Pinpoint the cell where the given text exists, returning its [x, y] midpoint coordinate. 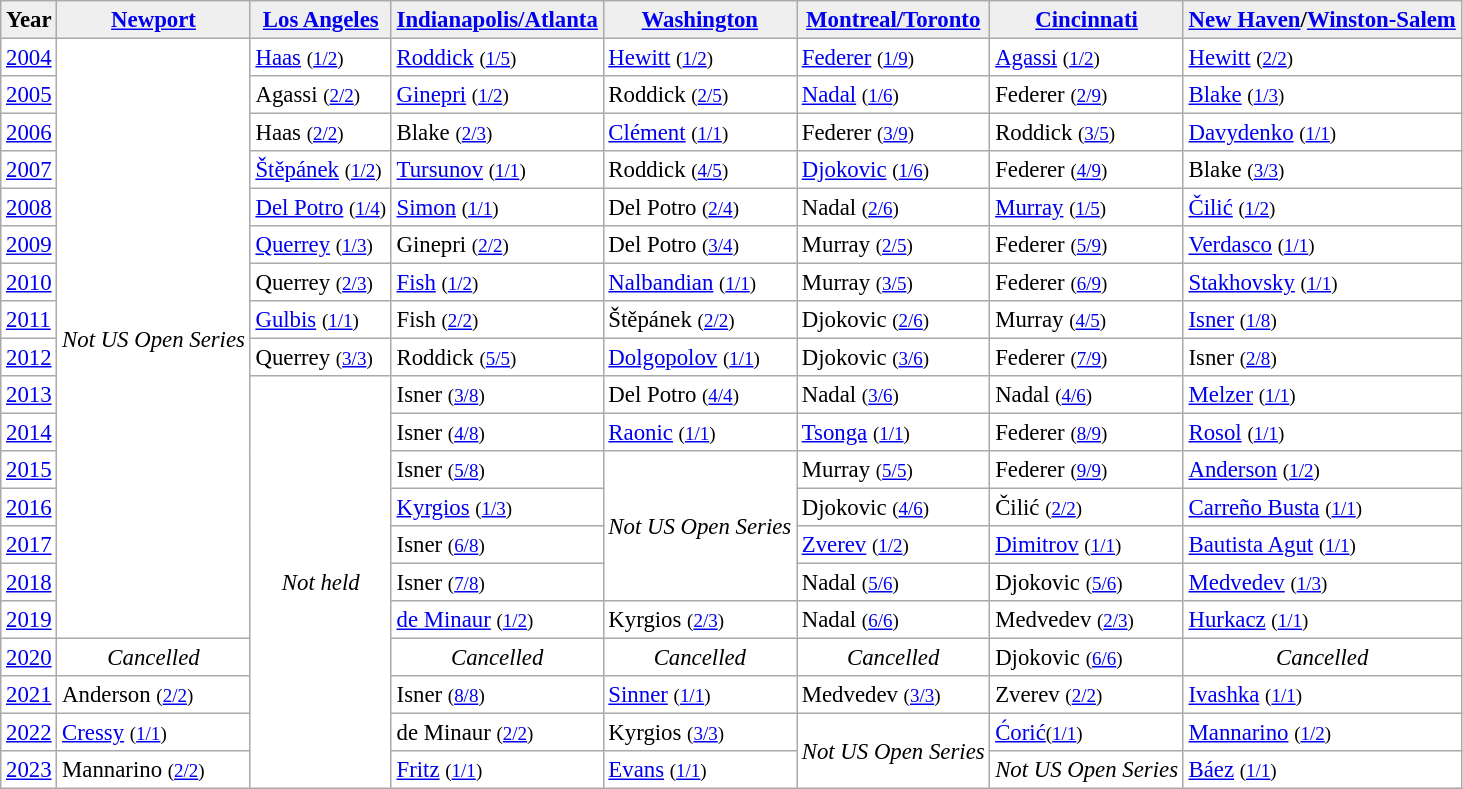
Isner (1/8) [1322, 320]
New Haven/Winston-Salem [1322, 20]
2016 [29, 507]
2011 [29, 320]
Federer (9/9) [1086, 470]
2007 [29, 170]
2012 [29, 357]
Nadal (5/6) [892, 582]
Štěpánek (1/2) [320, 170]
Mannarino (2/2) [154, 770]
Djokovic (5/6) [1086, 582]
Murray (2/5) [892, 245]
2015 [29, 470]
Raonic (1/1) [700, 432]
Del Potro (4/4) [700, 395]
Kyrgios (1/3) [497, 507]
Del Potro (2/4) [700, 207]
Djokovic (4/6) [892, 507]
2014 [29, 432]
Ginepri (2/2) [497, 245]
Isner (4/8) [497, 432]
Roddick (4/5) [700, 170]
Hewitt (1/2) [700, 57]
Isner (3/8) [497, 395]
Los Angeles [320, 20]
Nadal (1/6) [892, 95]
Nadal (2/6) [892, 207]
Murray (3/5) [892, 282]
Haas (1/2) [320, 57]
Agassi (1/2) [1086, 57]
Federer (5/9) [1086, 245]
Medvedev (1/3) [1322, 582]
Ćorić(1/1) [1086, 732]
Davydenko (1/1) [1322, 132]
Murray (4/5) [1086, 320]
Tsonga (1/1) [892, 432]
Cincinnati [1086, 20]
Sinner (1/1) [700, 695]
Federer (8/9) [1086, 432]
Isner (6/8) [497, 545]
Dolgopolov (1/1) [700, 357]
Ivashka (1/1) [1322, 695]
Nalbandian (1/1) [700, 282]
2017 [29, 545]
2019 [29, 620]
Dimitrov (1/1) [1086, 545]
Nadal (4/6) [1086, 395]
Medvedev (3/3) [892, 695]
Anderson (1/2) [1322, 470]
Štěpánek (2/2) [700, 320]
Roddick (5/5) [497, 357]
2018 [29, 582]
Federer (4/9) [1086, 170]
Blake (1/3) [1322, 95]
Haas (2/2) [320, 132]
Agassi (2/2) [320, 95]
Mannarino (1/2) [1322, 732]
Medvedev (2/3) [1086, 620]
Federer (6/9) [1086, 282]
2021 [29, 695]
Gulbis (1/1) [320, 320]
Year [29, 20]
Simon (1/1) [497, 207]
Nadal (6/6) [892, 620]
Nadal (3/6) [892, 395]
Blake (2/3) [497, 132]
de Minaur (2/2) [497, 732]
Hurkacz (1/1) [1322, 620]
Roddick (2/5) [700, 95]
Isner (5/8) [497, 470]
Kyrgios (3/3) [700, 732]
Stakhovsky (1/1) [1322, 282]
2023 [29, 770]
2010 [29, 282]
Cressy (1/1) [154, 732]
Clément (1/1) [700, 132]
Djokovic (1/6) [892, 170]
Djokovic (2/6) [892, 320]
Hewitt (2/2) [1322, 57]
Isner (8/8) [497, 695]
Murray (5/5) [892, 470]
Čilić (2/2) [1086, 507]
Fish (2/2) [497, 320]
Melzer (1/1) [1322, 395]
Evans (1/1) [700, 770]
Federer (7/9) [1086, 357]
Del Potro (3/4) [700, 245]
Verdasco (1/1) [1322, 245]
Fish (1/2) [497, 282]
Báez (1/1) [1322, 770]
Murray (1/5) [1086, 207]
2022 [29, 732]
2020 [29, 657]
Anderson (2/2) [154, 695]
Isner (7/8) [497, 582]
Roddick (1/5) [497, 57]
Federer (1/9) [892, 57]
Indianapolis/Atlanta [497, 20]
Isner (2/8) [1322, 357]
2006 [29, 132]
2013 [29, 395]
Querrey (1/3) [320, 245]
Rosol (1/1) [1322, 432]
Washington [700, 20]
Montreal/Toronto [892, 20]
2009 [29, 245]
Blake (3/3) [1322, 170]
Djokovic (3/6) [892, 357]
2005 [29, 95]
Djokovic (6/6) [1086, 657]
Zverev (2/2) [1086, 695]
Newport [154, 20]
Tursunov (1/1) [497, 170]
Ginepri (1/2) [497, 95]
2004 [29, 57]
Kyrgios (2/3) [700, 620]
Not held [320, 582]
Bautista Agut (1/1) [1322, 545]
2008 [29, 207]
Federer (3/9) [892, 132]
Zverev (1/2) [892, 545]
Federer (2/9) [1086, 95]
Del Potro (1/4) [320, 207]
Čilić (1/2) [1322, 207]
Querrey (3/3) [320, 357]
Carreño Busta (1/1) [1322, 507]
Roddick (3/5) [1086, 132]
Querrey (2/3) [320, 282]
de Minaur (1/2) [497, 620]
Fritz (1/1) [497, 770]
